Capture the cell that displays the provided text and extract its (x, y) central coordinate. 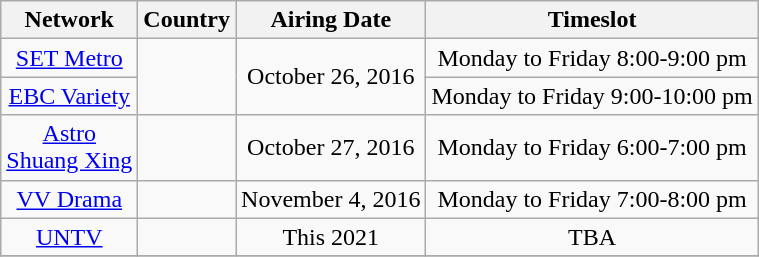
Country (187, 20)
VV Drama (70, 199)
Monday to Friday 6:00-7:00 pm (592, 148)
SET Metro (70, 58)
Airing Date (331, 20)
This 2021 (331, 237)
Monday to Friday 7:00-8:00 pm (592, 199)
October 26, 2016 (331, 77)
Timeslot (592, 20)
Monday to Friday 9:00-10:00 pm (592, 96)
UNTV (70, 237)
TBA (592, 237)
November 4, 2016 (331, 199)
Monday to Friday 8:00-9:00 pm (592, 58)
AstroShuang Xing (70, 148)
EBC Variety (70, 96)
Network (70, 20)
October 27, 2016 (331, 148)
